Determine the (x, y) coordinate at the center of the cell enclosing the given text.  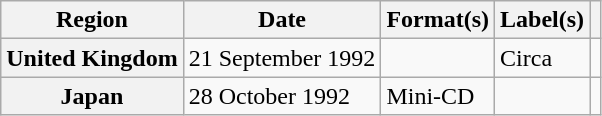
Date (282, 20)
Circa (542, 58)
28 October 1992 (282, 96)
Japan (92, 96)
Mini-CD (438, 96)
Format(s) (438, 20)
21 September 1992 (282, 58)
Region (92, 20)
United Kingdom (92, 58)
Label(s) (542, 20)
